Pinpoint the cell where the given text exists, returning its [X, Y] midpoint coordinate. 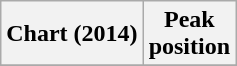
Chart (2014) [72, 34]
Peakposition [189, 34]
